Scan for the cell matching the given text and deliver its (X, Y) coordinate at center. 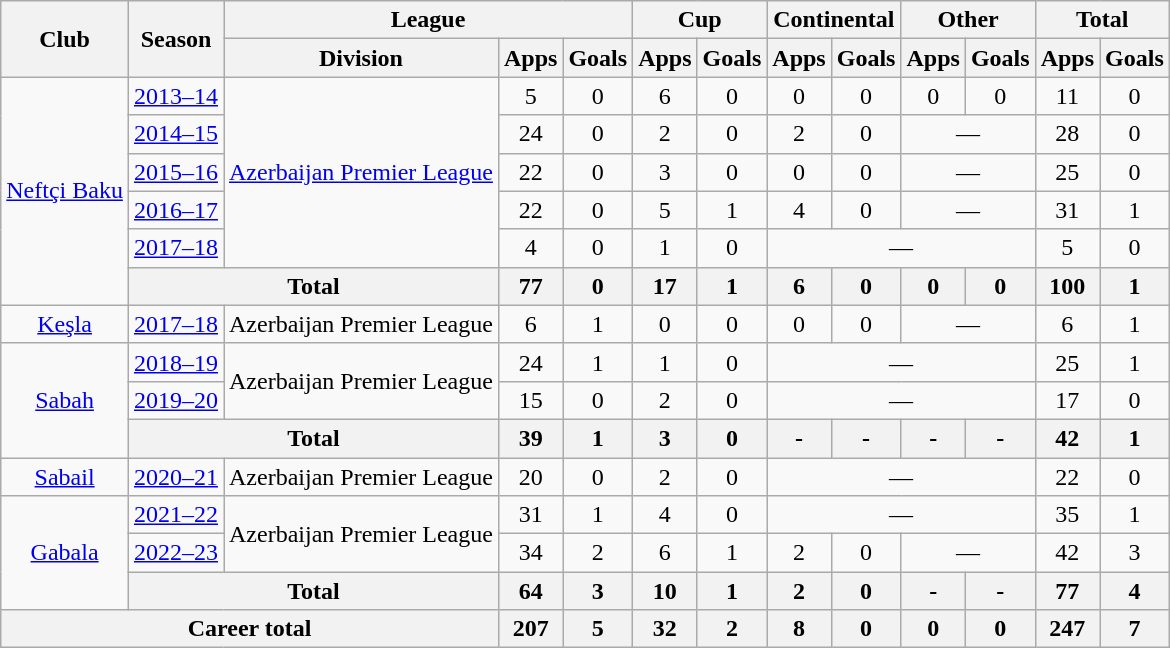
2014–15 (176, 134)
2018–19 (176, 362)
League (428, 20)
2016–17 (176, 210)
Division (362, 58)
Club (65, 39)
28 (1067, 134)
Keşla (65, 324)
247 (1067, 629)
2020–21 (176, 477)
207 (530, 629)
Other (968, 20)
Cup (700, 20)
Career total (250, 629)
8 (799, 629)
34 (530, 553)
20 (530, 477)
Gabala (65, 553)
100 (1067, 286)
11 (1067, 96)
35 (1067, 515)
32 (665, 629)
15 (530, 400)
10 (665, 591)
Sabah (65, 400)
2022–23 (176, 553)
39 (530, 438)
2015–16 (176, 172)
2013–14 (176, 96)
2021–22 (176, 515)
7 (1135, 629)
Neftçi Baku (65, 191)
Sabail (65, 477)
64 (530, 591)
2019–20 (176, 400)
Continental (834, 20)
Season (176, 39)
